Extract the [X, Y] coordinate from the center of the cell holding the provided text.  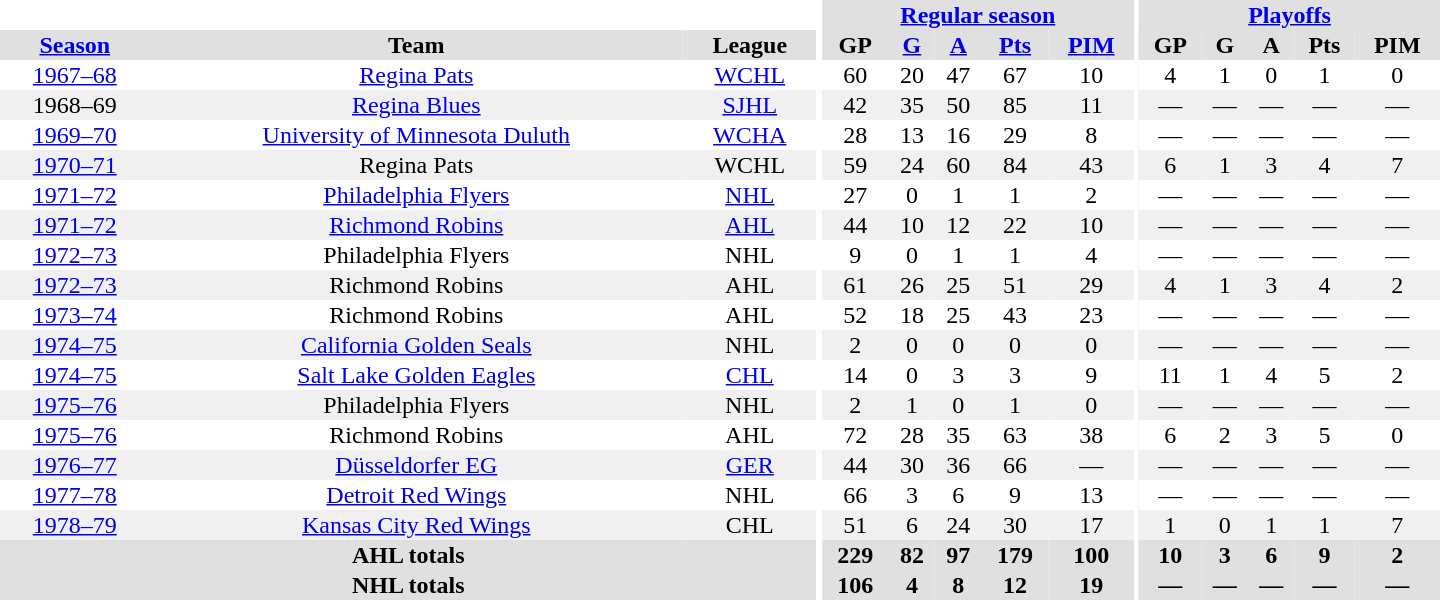
84 [1016, 165]
League [750, 45]
Season [75, 45]
72 [856, 435]
California Golden Seals [416, 345]
59 [856, 165]
179 [1016, 555]
NHL totals [408, 585]
SJHL [750, 105]
Regular season [978, 15]
16 [958, 135]
14 [856, 375]
WCHA [750, 135]
229 [856, 555]
20 [912, 75]
1978–79 [75, 525]
17 [1092, 525]
26 [912, 285]
47 [958, 75]
106 [856, 585]
50 [958, 105]
1977–78 [75, 495]
27 [856, 195]
67 [1016, 75]
61 [856, 285]
Detroit Red Wings [416, 495]
Salt Lake Golden Eagles [416, 375]
42 [856, 105]
GER [750, 465]
19 [1092, 585]
97 [958, 555]
18 [912, 315]
AHL totals [408, 555]
23 [1092, 315]
1969–70 [75, 135]
1973–74 [75, 315]
1976–77 [75, 465]
1970–71 [75, 165]
100 [1092, 555]
63 [1016, 435]
Düsseldorfer EG [416, 465]
1968–69 [75, 105]
University of Minnesota Duluth [416, 135]
36 [958, 465]
1967–68 [75, 75]
22 [1016, 225]
38 [1092, 435]
Kansas City Red Wings [416, 525]
Playoffs [1290, 15]
Regina Blues [416, 105]
82 [912, 555]
Team [416, 45]
52 [856, 315]
85 [1016, 105]
